Search for the cell housing the specified text and yield its (x, y) center coordinate. 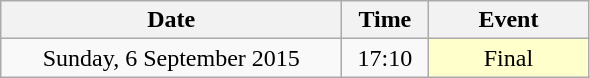
Final (508, 58)
Time (385, 20)
Date (172, 20)
Sunday, 6 September 2015 (172, 58)
17:10 (385, 58)
Event (508, 20)
